Determine the (X, Y) coordinate at the center of the cell enclosing the given text.  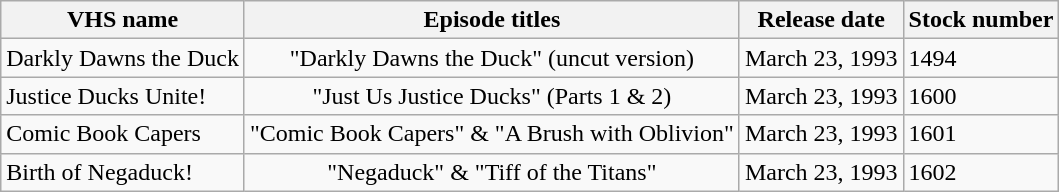
1601 (981, 134)
"Negaduck" & "Tiff of the Titans" (492, 172)
Release date (821, 20)
"Just Us Justice Ducks" (Parts 1 & 2) (492, 96)
"Comic Book Capers" & "A Brush with Oblivion" (492, 134)
Comic Book Capers (123, 134)
1602 (981, 172)
Stock number (981, 20)
Darkly Dawns the Duck (123, 58)
Episode titles (492, 20)
"Darkly Dawns the Duck" (uncut version) (492, 58)
1494 (981, 58)
1600 (981, 96)
VHS name (123, 20)
Justice Ducks Unite! (123, 96)
Birth of Negaduck! (123, 172)
